Extract the (X, Y) coordinate from the center of the cell holding the provided text.  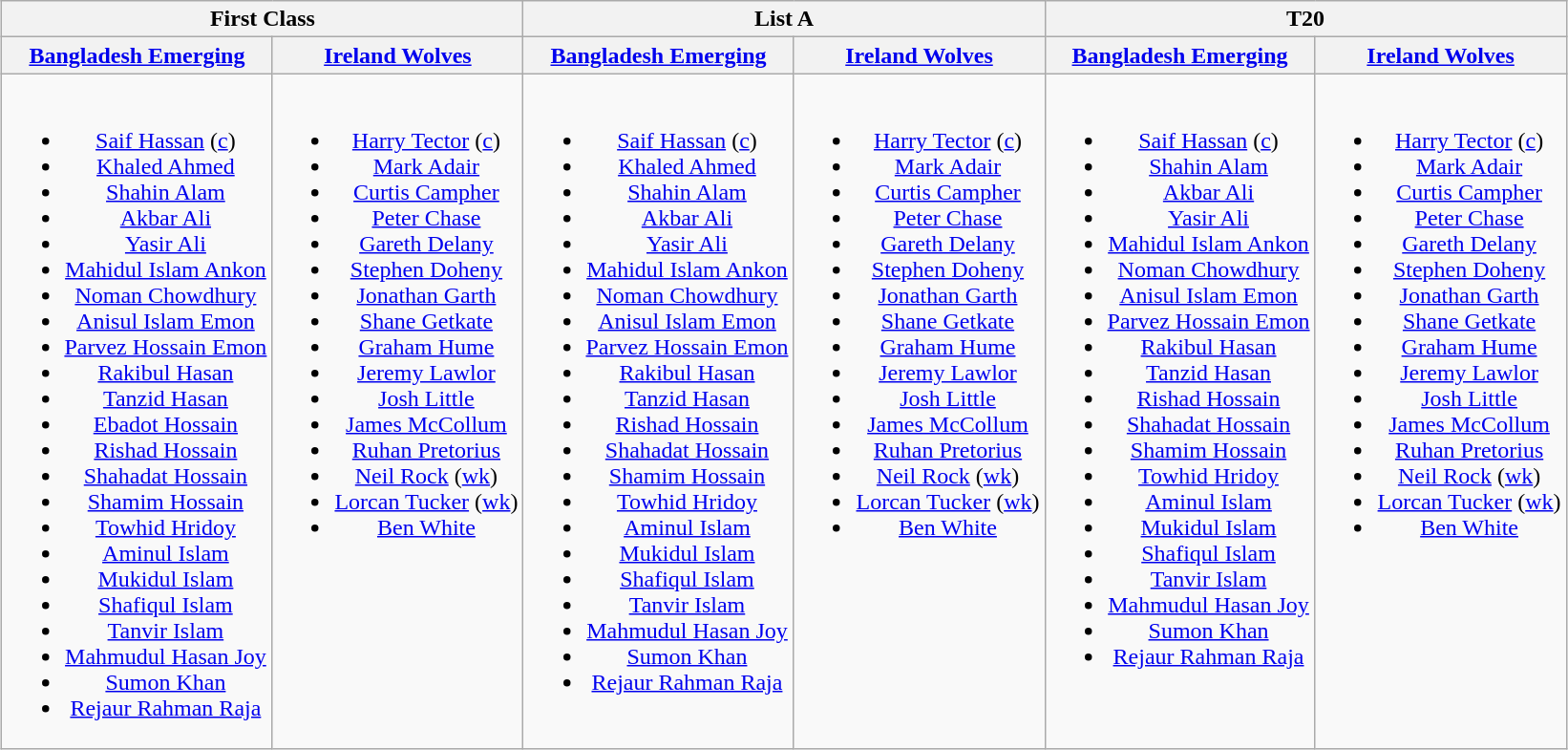
First Class (263, 19)
List A (784, 19)
T20 (1305, 19)
